Determine the [X, Y] coordinate at the center of the cell enclosing the given text.  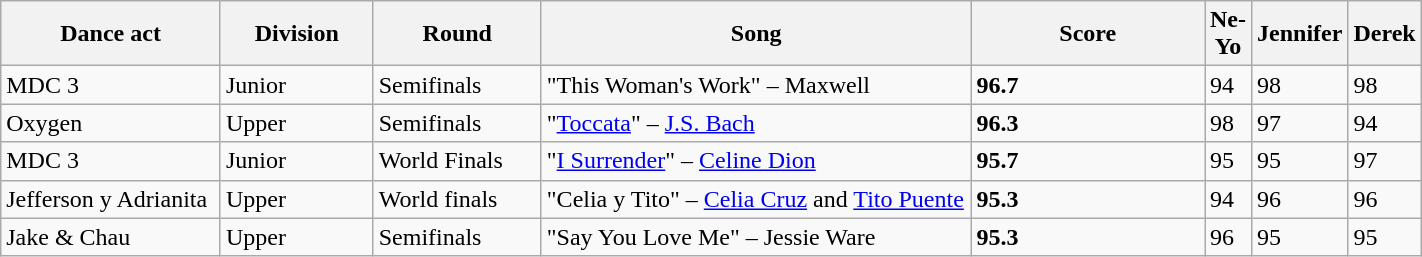
96.7 [1088, 85]
Score [1088, 34]
96.3 [1088, 123]
"This Woman's Work" – Maxwell [756, 85]
Jennifer [1300, 34]
Oxygen [111, 123]
"I Surrender" – Celine Dion [756, 161]
Division [296, 34]
"Toccata" – J.S. Bach [756, 123]
Round [457, 34]
Jake & Chau [111, 237]
"Say You Love Me" – Jessie Ware [756, 237]
Song [756, 34]
Ne-Yo [1228, 34]
95.7 [1088, 161]
Derek [1384, 34]
World Finals [457, 161]
Jefferson y Adrianita [111, 199]
World finals [457, 199]
Dance act [111, 34]
"Celia y Tito" – Celia Cruz and Tito Puente [756, 199]
